Return the (x, y) coordinate for the center point of the cell that contains the specified text.  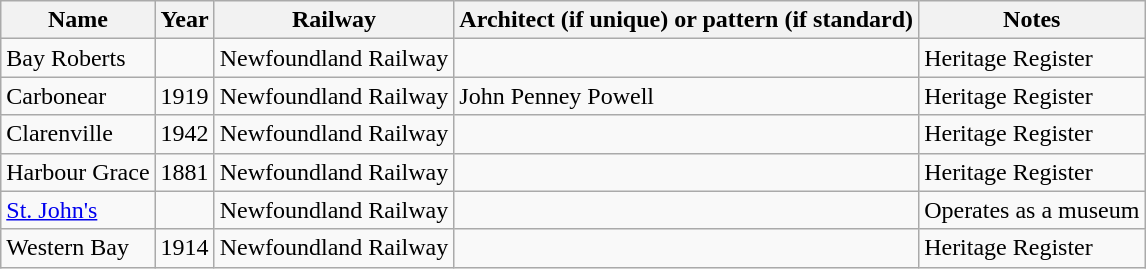
1942 (184, 134)
1914 (184, 248)
Railway (334, 20)
Bay Roberts (78, 58)
Western Bay (78, 248)
Clarenville (78, 134)
1919 (184, 96)
John Penney Powell (686, 96)
Notes (1032, 20)
Name (78, 20)
Carbonear (78, 96)
Operates as a museum (1032, 210)
Architect (if unique) or pattern (if standard) (686, 20)
Harbour Grace (78, 172)
1881 (184, 172)
Year (184, 20)
St. John's (78, 210)
